Pinpoint the cell where the given text exists, returning its (X, Y) midpoint coordinate. 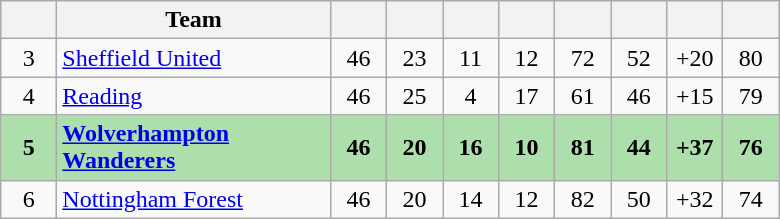
81 (583, 148)
82 (583, 199)
5 (29, 148)
Team (194, 20)
Sheffield United (194, 58)
72 (583, 58)
+20 (695, 58)
74 (751, 199)
76 (751, 148)
14 (470, 199)
Nottingham Forest (194, 199)
+15 (695, 96)
61 (583, 96)
17 (527, 96)
+37 (695, 148)
3 (29, 58)
25 (414, 96)
11 (470, 58)
6 (29, 199)
10 (527, 148)
50 (639, 199)
+32 (695, 199)
80 (751, 58)
52 (639, 58)
16 (470, 148)
44 (639, 148)
23 (414, 58)
Reading (194, 96)
Wolverhampton Wanderers (194, 148)
79 (751, 96)
